Locate the cell with the specified text and output its (X, Y) center coordinate. 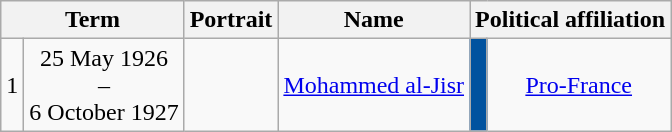
Mohammed al-Jisr (374, 85)
Portrait (231, 20)
25 May 1926–6 October 1927 (104, 85)
Political affiliation (570, 20)
Name (374, 20)
Pro-France (579, 85)
Term (92, 20)
1 (12, 85)
